Scan for the cell matching the given text and deliver its (x, y) coordinate at center. 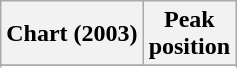
Chart (2003) (72, 34)
Peakposition (189, 34)
